Capture the cell that displays the provided text and extract its (x, y) central coordinate. 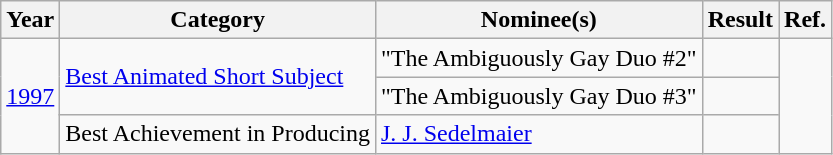
J. J. Sedelmaier (538, 134)
Result (740, 20)
"The Ambiguously Gay Duo #3" (538, 96)
Category (218, 20)
Best Animated Short Subject (218, 77)
"The Ambiguously Gay Duo #2" (538, 58)
1997 (30, 96)
Nominee(s) (538, 20)
Ref. (806, 20)
Best Achievement in Producing (218, 134)
Year (30, 20)
